For the text-containing cell, return its midpoint in (X, Y) coordinate format. 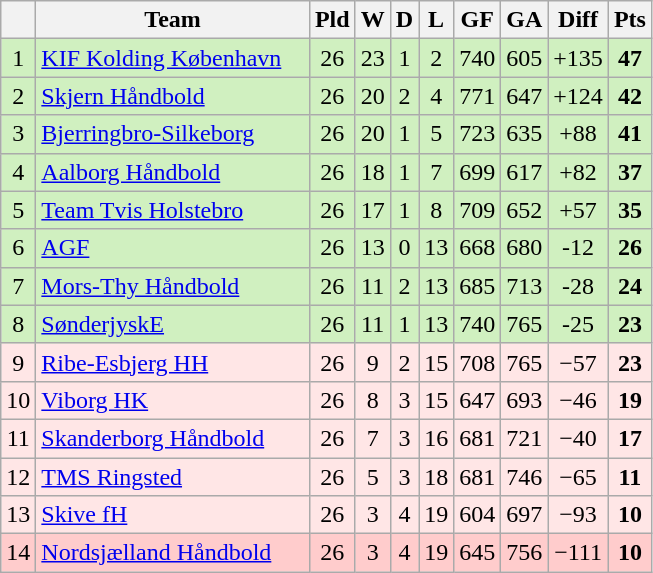
-28 (578, 286)
+88 (578, 134)
723 (478, 134)
47 (630, 58)
697 (524, 515)
Skive fH (173, 515)
+57 (578, 210)
0 (404, 248)
721 (524, 438)
D (404, 20)
12 (18, 477)
680 (524, 248)
Skanderborg Håndbold (173, 438)
14 (18, 553)
KIF Kolding København (173, 58)
645 (478, 553)
Viborg HK (173, 400)
693 (524, 400)
685 (478, 286)
SønderjyskE (173, 324)
−65 (578, 477)
Ribe-Esbjerg HH (173, 362)
746 (524, 477)
713 (524, 286)
GF (478, 20)
771 (478, 96)
605 (524, 58)
+135 (578, 58)
Aalborg Håndbold (173, 172)
Mors-Thy Håndbold (173, 286)
35 (630, 210)
−57 (578, 362)
+82 (578, 172)
-25 (578, 324)
Diff (578, 20)
668 (478, 248)
Pld (332, 20)
-12 (578, 248)
−46 (578, 400)
635 (524, 134)
16 (436, 438)
W (372, 20)
37 (630, 172)
709 (478, 210)
Bjerringbro-Silkeborg (173, 134)
6 (18, 248)
L (436, 20)
−111 (578, 553)
−93 (578, 515)
42 (630, 96)
TMS Ringsted (173, 477)
41 (630, 134)
GA (524, 20)
699 (478, 172)
+124 (578, 96)
708 (478, 362)
Team Tvis Holstebro (173, 210)
24 (630, 286)
Pts (630, 20)
AGF (173, 248)
Skjern Håndbold (173, 96)
−40 (578, 438)
652 (524, 210)
617 (524, 172)
756 (524, 553)
Team (173, 20)
604 (478, 515)
Nordsjælland Håndbold (173, 553)
